Find where the given text appears and provide that cell's center as (X, Y) coordinate. 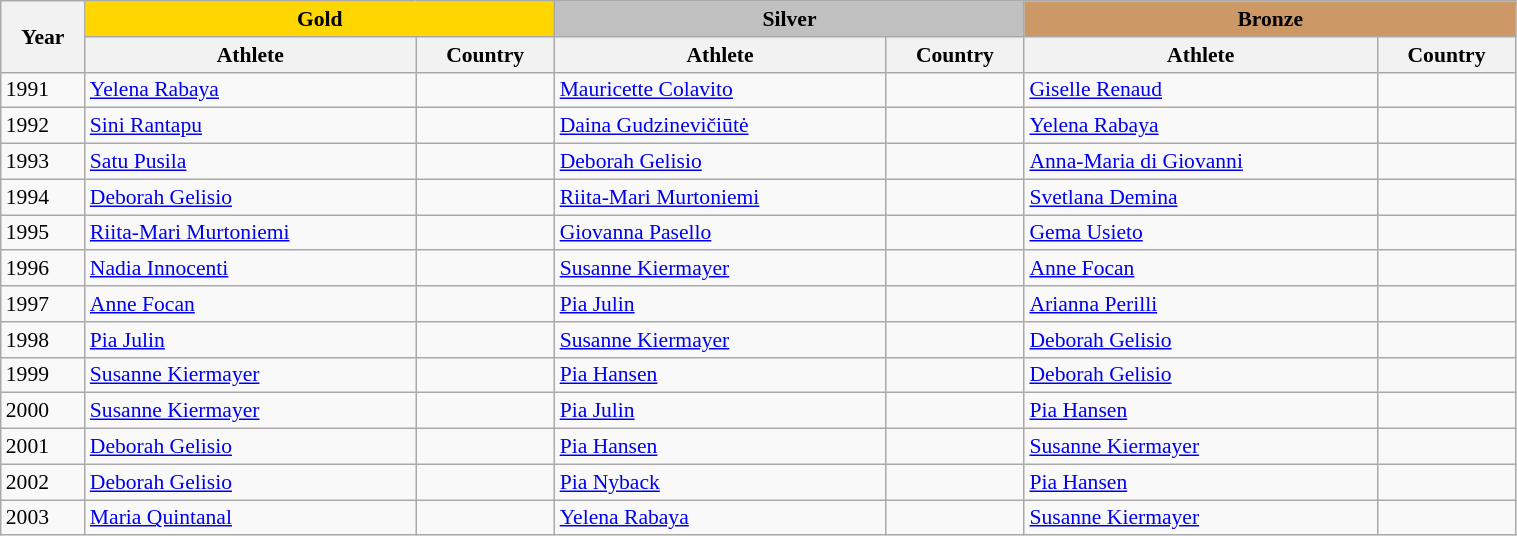
Daina Gudzinevičiūtė (720, 126)
1997 (43, 304)
Year (43, 36)
Anna-Maria di Giovanni (1200, 162)
2001 (43, 447)
Nadia Innocenti (250, 269)
1992 (43, 126)
2002 (43, 482)
Maria Quintanal (250, 518)
Giovanna Pasello (720, 233)
Sini Rantapu (250, 126)
1996 (43, 269)
Mauricette Colavito (720, 90)
1995 (43, 233)
Giselle Renaud (1200, 90)
Arianna Perilli (1200, 304)
Gold (320, 19)
Pia Nyback (720, 482)
Gema Usieto (1200, 233)
Satu Pusila (250, 162)
2003 (43, 518)
Svetlana Demina (1200, 197)
1994 (43, 197)
1991 (43, 90)
Silver (790, 19)
2000 (43, 411)
1999 (43, 375)
Bronze (1270, 19)
1998 (43, 340)
1993 (43, 162)
